Determine the [x, y] coordinate at the center of the cell enclosing the given text.  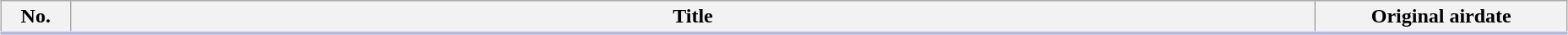
Title [693, 17]
Original airdate [1441, 17]
No. [35, 17]
